Scan for the cell matching the given text and deliver its [X, Y] coordinate at center. 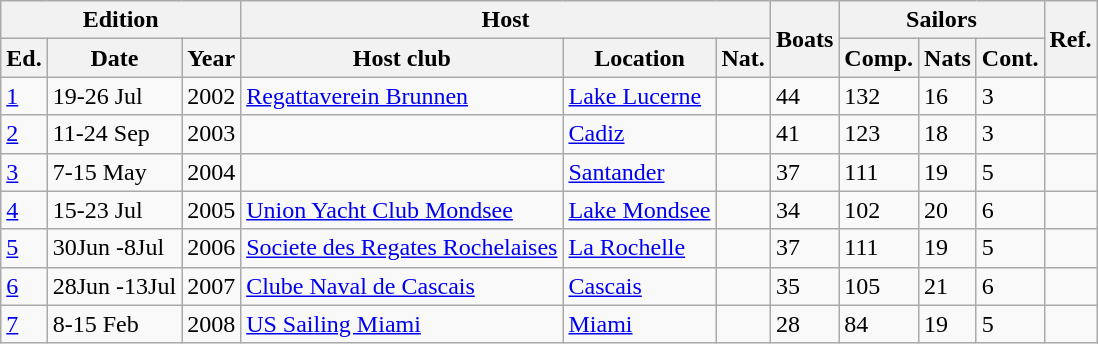
35 [804, 286]
2 [24, 134]
19-26 Jul [114, 96]
84 [879, 324]
US Sailing Miami [402, 324]
28Jun -13Jul [114, 286]
28 [804, 324]
16 [948, 96]
20 [948, 210]
2007 [212, 286]
Lake Mondsee [640, 210]
Ed. [24, 58]
Cascais [640, 286]
Clube Naval de Cascais [402, 286]
Boats [804, 39]
Regattaverein Brunnen [402, 96]
2005 [212, 210]
Nats [948, 58]
2004 [212, 172]
Host club [402, 58]
21 [948, 286]
2008 [212, 324]
La Rochelle [640, 248]
7-15 May [114, 172]
15-23 Jul [114, 210]
Lake Lucerne [640, 96]
2006 [212, 248]
Ref. [1070, 39]
Edition [121, 20]
2003 [212, 134]
18 [948, 134]
Year [212, 58]
Miami [640, 324]
7 [24, 324]
Union Yacht Club Mondsee [402, 210]
8-15 Feb [114, 324]
44 [804, 96]
30Jun -8Jul [114, 248]
105 [879, 286]
4 [24, 210]
123 [879, 134]
1 [24, 96]
Nat. [743, 58]
2002 [212, 96]
Comp. [879, 58]
Cadiz [640, 134]
11-24 Sep [114, 134]
Date [114, 58]
Santander [640, 172]
Location [640, 58]
Sailors [942, 20]
102 [879, 210]
Host [506, 20]
Cont. [1010, 58]
132 [879, 96]
34 [804, 210]
Societe des Regates Rochelaises [402, 248]
41 [804, 134]
